Identify which cell holds the provided text, then report its (X, Y) central coordinate. 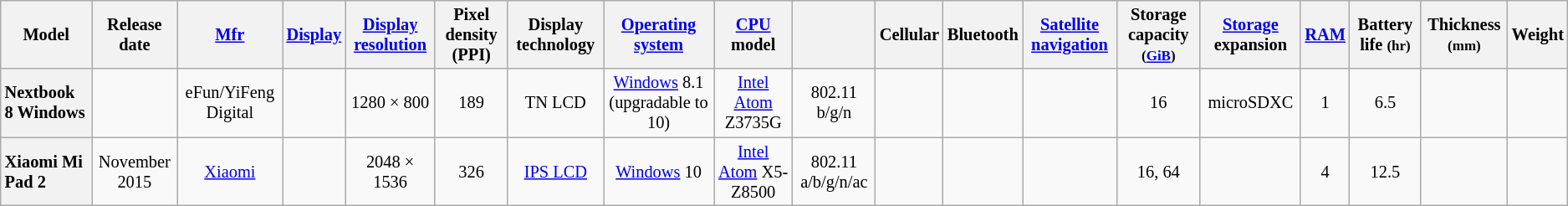
16 (1158, 103)
microSDXC (1250, 103)
16, 64 (1158, 172)
Pixel density (PPI) (472, 34)
12.5 (1385, 172)
CPU model (753, 34)
1280 × 800 (390, 103)
Xiaomi (229, 172)
Intel Atom Z3735G (753, 103)
TN LCD (555, 103)
Cellular (910, 34)
189 (472, 103)
IPS LCD (555, 172)
Bluetooth (983, 34)
802.11 b/g/n (835, 103)
Display resolution (390, 34)
802.11 a/b/g/n/ac (835, 172)
Battery life (hr) (1385, 34)
Xiaomi Mi Pad 2 (47, 172)
Nextbook 8 Windows (47, 103)
6.5 (1385, 103)
eFun/YiFeng Digital (229, 103)
1 (1325, 103)
Model (47, 34)
Satellite navigation (1070, 34)
Display technology (555, 34)
2048 × 1536 (390, 172)
Storage capacity (GiB) (1158, 34)
326 (472, 172)
Storage expansion (1250, 34)
Operating system (659, 34)
Thickness (mm) (1464, 34)
Windows 8.1 (upgradable to 10) (659, 103)
Weight (1538, 34)
Display (314, 34)
RAM (1325, 34)
Windows 10 (659, 172)
Mfr (229, 34)
4 (1325, 172)
Intel Atom X5-Z8500 (753, 172)
November 2015 (135, 172)
Release date (135, 34)
